Return [X, Y] of the center of cell containing provided text 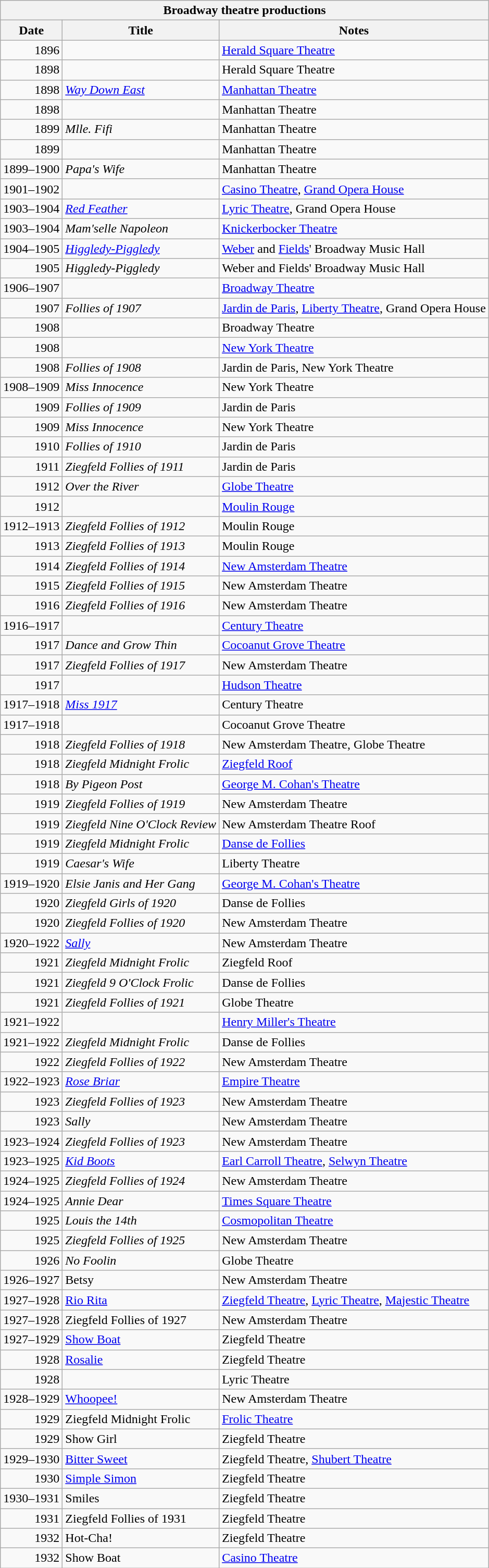
1927–1929 [31, 1340]
Henry Miller's Theatre [354, 1022]
1922 [31, 1062]
Follies of 1909 [141, 407]
Red Feather [141, 209]
Miss 1917 [141, 705]
No Foolin [141, 1260]
Ziegfeld Follies of 1913 [141, 546]
Ziegfeld Girls of 1920 [141, 903]
1908–1909 [31, 387]
1911 [31, 467]
Ziegfeld Nine O'Clock Review [141, 824]
1929–1930 [31, 1459]
Ziegfeld Follies of 1916 [141, 606]
Ziegfeld Follies of 1920 [141, 923]
1905 [31, 268]
Frolic Theatre [354, 1419]
1915 [31, 586]
Broadway theatre productions [245, 10]
Ziegfeld Follies of 1915 [141, 586]
Date [31, 30]
Mlle. Fifi [141, 129]
Casino Theatre [354, 1558]
Louis the 14th [141, 1221]
1907 [31, 308]
Ziegfeld Follies of 1925 [141, 1241]
1901–1902 [31, 189]
Ziegfeld Follies of 1912 [141, 526]
Follies of 1907 [141, 308]
1923–1924 [31, 1141]
Ziegfeld Follies of 1918 [141, 744]
Knickerbocker Theatre [354, 228]
Ziegfeld Theatre, Shubert Theatre [354, 1459]
Ziegfeld Follies of 1914 [141, 566]
Betsy [141, 1280]
Papa's Wife [141, 169]
Hudson Theatre [354, 685]
1916 [31, 606]
1930–1931 [31, 1498]
1930 [31, 1478]
Caesar's Wife [141, 863]
1922–1923 [31, 1082]
Empire Theatre [354, 1082]
Notes [354, 30]
Mam'selle Napoleon [141, 228]
Times Square Theatre [354, 1200]
1931 [31, 1518]
Ziegfeld Follies of 1924 [141, 1181]
Liberty Theatre [354, 863]
Casino Theatre, Grand Opera House [354, 189]
Bitter Sweet [141, 1459]
1914 [31, 566]
Show Girl [141, 1439]
Hot-Cha! [141, 1538]
By Pigeon Post [141, 784]
1923–1925 [31, 1161]
1928–1929 [31, 1399]
Jardin de Paris, New York Theatre [354, 367]
Way Down East [141, 90]
Kid Boots [141, 1161]
Ziegfeld Follies of 1919 [141, 804]
Rose Briar [141, 1082]
Follies of 1908 [141, 367]
Ziegfeld Follies of 1911 [141, 467]
Ziegfeld Follies of 1921 [141, 1002]
1906–1907 [31, 288]
1926–1927 [31, 1280]
1916–1917 [31, 626]
1910 [31, 447]
Ziegfeld Follies of 1922 [141, 1062]
Rosalie [141, 1359]
1926 [31, 1260]
1920–1922 [31, 943]
Elsie Janis and Her Gang [141, 884]
1919–1920 [31, 884]
1904–1905 [31, 249]
Whoopee! [141, 1399]
1913 [31, 546]
New Amsterdam Theatre, Globe Theatre [354, 744]
1899–1900 [31, 169]
Title [141, 30]
Earl Carroll Theatre, Selwyn Theatre [354, 1161]
Lyric Theatre [354, 1379]
New Amsterdam Theatre Roof [354, 824]
Ziegfeld 9 O'Clock Frolic [141, 983]
Annie Dear [141, 1200]
Cosmopolitan Theatre [354, 1221]
Ziegfeld Follies of 1927 [141, 1320]
Over the River [141, 486]
Ziegfeld Follies of 1931 [141, 1518]
Rio Rita [141, 1300]
Ziegfeld Follies of 1917 [141, 665]
Jardin de Paris, Liberty Theatre, Grand Opera House [354, 308]
Follies of 1910 [141, 447]
1896 [31, 50]
Lyric Theatre, Grand Opera House [354, 209]
1912–1913 [31, 526]
Smiles [141, 1498]
Simple Simon [141, 1478]
Ziegfeld Theatre, Lyric Theatre, Majestic Theatre [354, 1300]
Dance and Grow Thin [141, 645]
